Extract the (x, y) coordinate from the center of the cell holding the provided text.  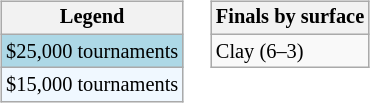
Clay (6–3) (290, 51)
$15,000 tournaments (92, 85)
$25,000 tournaments (92, 51)
Legend (92, 18)
Finals by surface (290, 18)
